Return (x, y) of the center of cell containing provided text 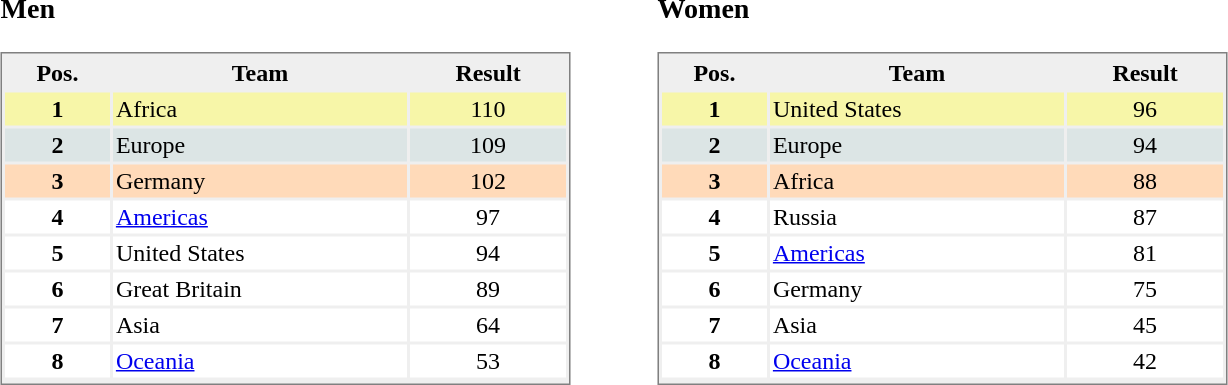
Russia (917, 218)
109 (488, 146)
110 (488, 110)
97 (488, 218)
42 (1145, 362)
64 (488, 326)
87 (1145, 218)
96 (1145, 110)
Great Britain (260, 290)
81 (1145, 254)
89 (488, 290)
102 (488, 182)
53 (488, 362)
45 (1145, 326)
88 (1145, 182)
75 (1145, 290)
